Identify which cell holds the provided text, then report its (x, y) central coordinate. 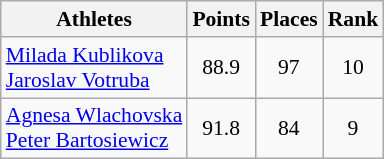
84 (289, 128)
88.9 (221, 68)
Milada KublikovaJaroslav Votruba (94, 68)
Athletes (94, 19)
Places (289, 19)
91.8 (221, 128)
Agnesa WlachovskaPeter Bartosiewicz (94, 128)
10 (354, 68)
Rank (354, 19)
97 (289, 68)
Points (221, 19)
9 (354, 128)
